Extract the (x, y) coordinate from the center of the cell holding the provided text.  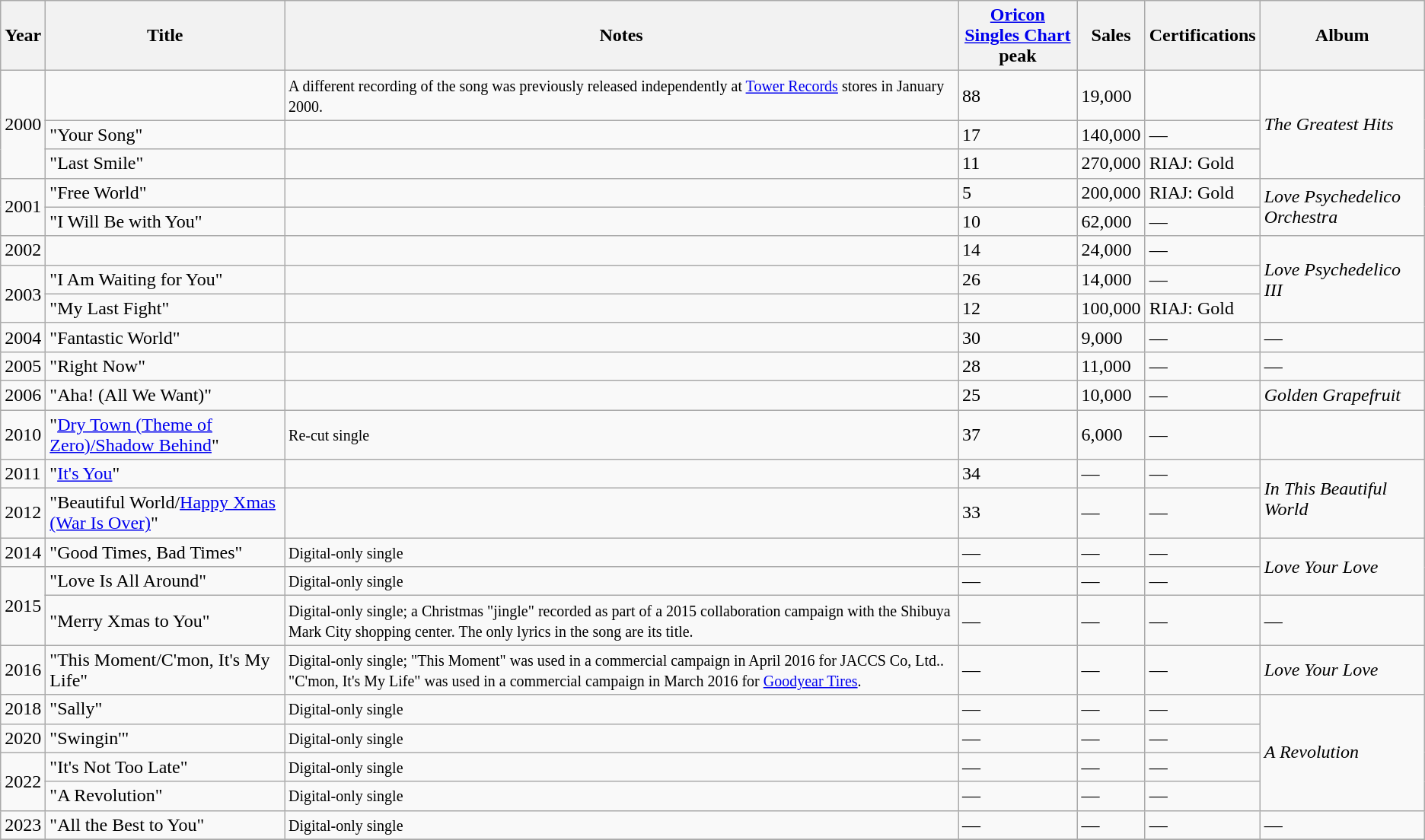
"It's Not Too Late" (165, 767)
"I Will Be with You" (165, 221)
"My Last Fight" (165, 308)
24,000 (1111, 250)
11 (1019, 164)
"Beautiful World/Happy Xmas (War Is Over)" (165, 513)
100,000 (1111, 308)
The Greatest Hits (1342, 125)
In This Beautiful World (1342, 499)
37 (1019, 434)
270,000 (1111, 164)
25 (1019, 395)
"Last Smile" (165, 164)
"Love Is All Around" (165, 581)
2005 (23, 366)
14 (1019, 250)
30 (1019, 337)
12 (1019, 308)
Album (1342, 36)
200,000 (1111, 192)
2010 (23, 434)
Love Psychedelico Orchestra (1342, 207)
Notes (621, 36)
28 (1019, 366)
2023 (23, 825)
"All the Best to You" (165, 825)
10 (1019, 221)
2003 (23, 294)
2006 (23, 395)
140,000 (1111, 135)
2012 (23, 513)
17 (1019, 135)
2015 (23, 606)
"Swingin'" (165, 738)
2004 (23, 337)
9,000 (1111, 337)
2018 (23, 709)
5 (1019, 192)
88 (1019, 96)
"It's You" (165, 474)
"Right Now" (165, 366)
34 (1019, 474)
Golden Grapefruit (1342, 395)
"Fantastic World" (165, 337)
"Aha! (All We Want)" (165, 395)
Oricon Singles Chartpeak (1019, 36)
Title (165, 36)
33 (1019, 513)
A Revolution (1342, 752)
10,000 (1111, 395)
26 (1019, 279)
2011 (23, 474)
"I Am Waiting for You" (165, 279)
19,000 (1111, 96)
Sales (1111, 36)
2016 (23, 670)
2001 (23, 207)
"Good Times, Bad Times" (165, 552)
"Free World" (165, 192)
62,000 (1111, 221)
"Sally" (165, 709)
Re-cut single (621, 434)
11,000 (1111, 366)
2002 (23, 250)
"Dry Town (Theme of Zero)/Shadow Behind" (165, 434)
Year (23, 36)
"This Moment/C'mon, It's My Life" (165, 670)
2014 (23, 552)
2020 (23, 738)
"Your Song" (165, 135)
14,000 (1111, 279)
A different recording of the song was previously released independently at Tower Records stores in January 2000. (621, 96)
6,000 (1111, 434)
2022 (23, 781)
"A Revolution" (165, 796)
Certifications (1203, 36)
2000 (23, 125)
"Merry Xmas to You" (165, 621)
Love Psychedelico III (1342, 279)
